Capture the cell that displays the provided text and extract its (x, y) central coordinate. 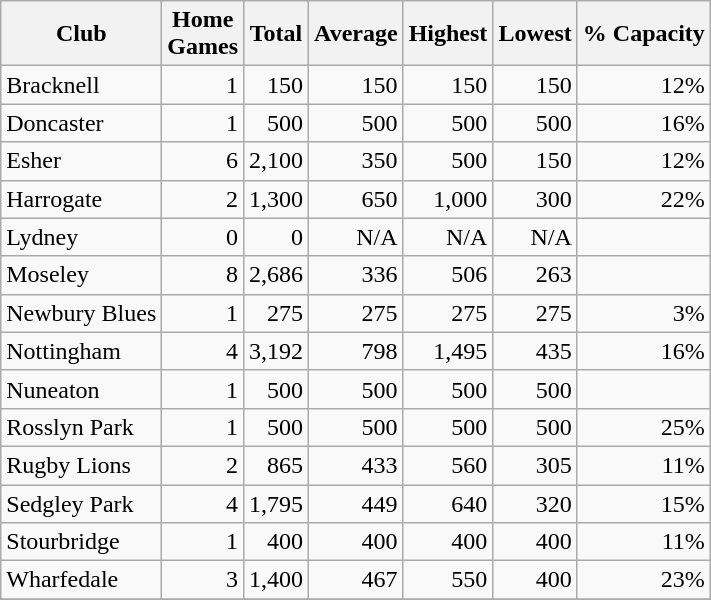
23% (644, 580)
Moseley (82, 275)
560 (448, 465)
506 (448, 275)
Rugby Lions (82, 465)
550 (448, 580)
449 (356, 503)
2,686 (276, 275)
8 (203, 275)
Lydney (82, 237)
Newbury Blues (82, 313)
435 (535, 351)
350 (356, 161)
15% (644, 503)
320 (535, 503)
433 (356, 465)
1,300 (276, 199)
3,192 (276, 351)
Esher (82, 161)
Nottingham (82, 351)
25% (644, 427)
3 (203, 580)
Harrogate (82, 199)
Rosslyn Park (82, 427)
HomeGames (203, 34)
1,000 (448, 199)
305 (535, 465)
Wharfedale (82, 580)
467 (356, 580)
336 (356, 275)
650 (356, 199)
Bracknell (82, 85)
300 (535, 199)
1,495 (448, 351)
Average (356, 34)
Highest (448, 34)
1,400 (276, 580)
1,795 (276, 503)
3% (644, 313)
Club (82, 34)
865 (276, 465)
640 (448, 503)
Stourbridge (82, 542)
Nuneaton (82, 389)
2,100 (276, 161)
Doncaster (82, 123)
% Capacity (644, 34)
6 (203, 161)
798 (356, 351)
Lowest (535, 34)
Total (276, 34)
Sedgley Park (82, 503)
22% (644, 199)
263 (535, 275)
